Detect which cell encompasses the target text, then output its [X, Y] center coordinate. 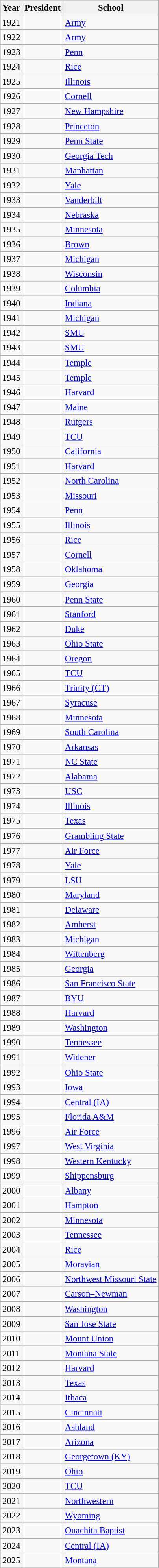
1948 [11, 422]
Oklahoma [110, 570]
1970 [11, 747]
2003 [11, 1235]
2020 [11, 1486]
1930 [11, 156]
Oregon [110, 658]
Montana [110, 1560]
Northwest Missouri State [110, 1279]
2000 [11, 1190]
1998 [11, 1161]
Brown [110, 244]
2025 [11, 1560]
2017 [11, 1442]
1969 [11, 732]
Delaware [110, 910]
1986 [11, 984]
2007 [11, 1294]
1990 [11, 1043]
Maine [110, 407]
South Carolina [110, 732]
Vanderbilt [110, 200]
1980 [11, 895]
Northwestern [110, 1501]
1936 [11, 244]
Indiana [110, 304]
1962 [11, 629]
USC [110, 791]
Cincinnati [110, 1412]
1987 [11, 999]
Montana State [110, 1353]
2004 [11, 1250]
1988 [11, 1013]
1923 [11, 52]
Ouachita Baptist [110, 1531]
2011 [11, 1353]
Amherst [110, 925]
1974 [11, 806]
1945 [11, 378]
1968 [11, 717]
1921 [11, 23]
1938 [11, 274]
1971 [11, 762]
1963 [11, 643]
1941 [11, 318]
1932 [11, 185]
1967 [11, 703]
1991 [11, 1058]
1943 [11, 348]
Moravian [110, 1264]
1947 [11, 407]
Syracuse [110, 703]
1983 [11, 939]
2015 [11, 1412]
1954 [11, 510]
Year [11, 8]
2022 [11, 1516]
1937 [11, 259]
1975 [11, 821]
New Hampshire [110, 111]
School [110, 8]
1934 [11, 215]
2014 [11, 1398]
2002 [11, 1220]
2010 [11, 1338]
North Carolina [110, 481]
1940 [11, 304]
Ithaca [110, 1398]
Princeton [110, 126]
Iowa [110, 1087]
1997 [11, 1146]
1958 [11, 570]
1982 [11, 925]
1928 [11, 126]
Widener [110, 1058]
1924 [11, 67]
1926 [11, 96]
1929 [11, 141]
2021 [11, 1501]
1931 [11, 170]
NC State [110, 762]
1925 [11, 82]
1935 [11, 230]
Hampton [110, 1205]
1985 [11, 969]
Arizona [110, 1442]
1946 [11, 392]
1952 [11, 481]
Florida A&M [110, 1117]
1999 [11, 1176]
Mount Union [110, 1338]
1957 [11, 555]
1965 [11, 673]
Manhattan [110, 170]
2008 [11, 1309]
2024 [11, 1546]
2013 [11, 1383]
Alabama [110, 777]
Shippensburg [110, 1176]
Ashland [110, 1427]
1989 [11, 1028]
Western Kentucky [110, 1161]
1972 [11, 777]
1964 [11, 658]
2009 [11, 1324]
Trinity (CT) [110, 688]
Carson–Newman [110, 1294]
Columbia [110, 289]
2018 [11, 1457]
Missouri [110, 496]
2016 [11, 1427]
1992 [11, 1072]
Albany [110, 1190]
Stanford [110, 614]
1953 [11, 496]
1973 [11, 791]
San Francisco State [110, 984]
1951 [11, 466]
1994 [11, 1102]
Georgia Tech [110, 156]
Wisconsin [110, 274]
1956 [11, 540]
1976 [11, 836]
1955 [11, 525]
2005 [11, 1264]
Arkansas [110, 747]
1979 [11, 880]
1996 [11, 1131]
2001 [11, 1205]
LSU [110, 880]
Wyoming [110, 1516]
1993 [11, 1087]
1942 [11, 333]
Duke [110, 629]
2019 [11, 1472]
1927 [11, 111]
1961 [11, 614]
1995 [11, 1117]
California [110, 451]
2012 [11, 1368]
Maryland [110, 895]
1949 [11, 437]
1922 [11, 37]
1950 [11, 451]
1966 [11, 688]
Wittenberg [110, 954]
1959 [11, 584]
President [43, 8]
2006 [11, 1279]
Grambling State [110, 836]
1978 [11, 865]
1939 [11, 289]
1944 [11, 363]
1933 [11, 200]
BYU [110, 999]
1984 [11, 954]
1981 [11, 910]
Ohio [110, 1472]
1977 [11, 851]
Georgetown (KY) [110, 1457]
Rutgers [110, 422]
San Jose State [110, 1324]
2023 [11, 1531]
West Virginia [110, 1146]
1960 [11, 599]
Nebraska [110, 215]
